Determine the [x, y] coordinate at the center of the cell enclosing the given text.  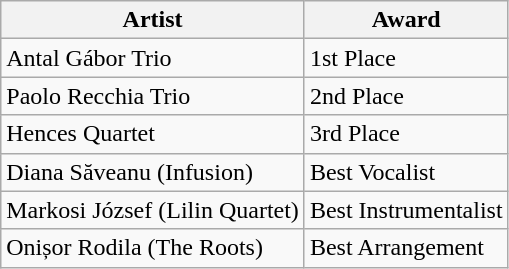
1st Place [406, 58]
2nd Place [406, 96]
Award [406, 20]
Diana Săveanu (Infusion) [153, 172]
Antal Gábor Trio [153, 58]
3rd Place [406, 134]
Artist [153, 20]
Markosi József (Lilin Quartet) [153, 210]
Hences Quartet [153, 134]
Best Vocalist [406, 172]
Best Arrangement [406, 248]
Paolo Recchia Trio [153, 96]
Best Instrumentalist [406, 210]
Onișor Rodila (The Roots) [153, 248]
